Determine the [x, y] coordinate at the center of the cell enclosing the given text.  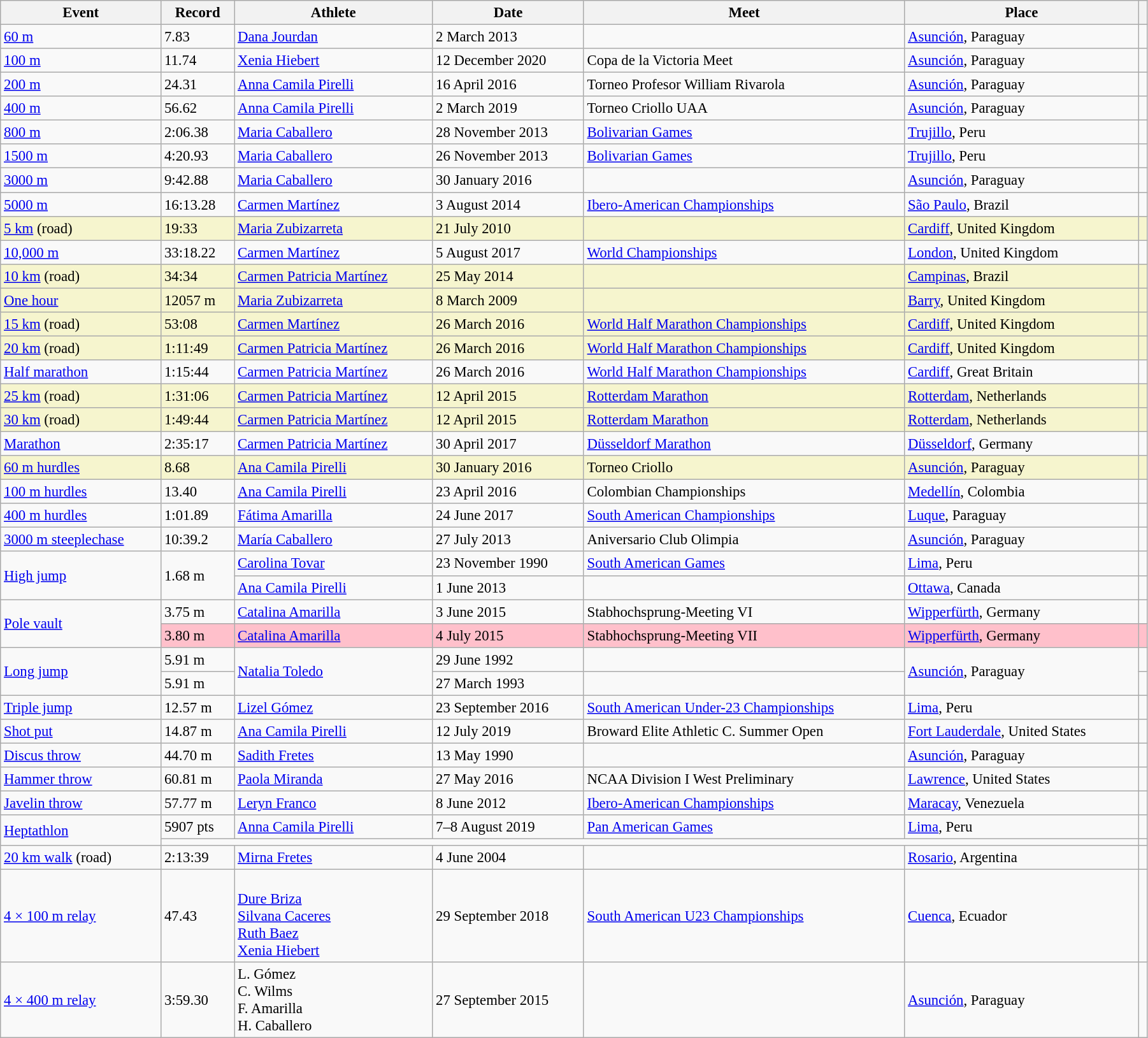
200 m [81, 85]
Luque, Paraguay [1022, 515]
28 November 2013 [508, 133]
8 June 2012 [508, 804]
Stabhochsprung-Meeting VII [744, 635]
Stabhochsprung-Meeting VI [744, 612]
8.68 [197, 468]
South American Games [744, 564]
53:08 [197, 324]
London, United Kingdom [1022, 252]
10,000 m [81, 252]
Torneo Profesor William Rivarola [744, 85]
12 December 2020 [508, 61]
56.62 [197, 108]
Copa de la Victoria Meet [744, 61]
27 July 2013 [508, 540]
19:33 [197, 228]
12057 m [197, 300]
5907 pts [197, 827]
2 March 2013 [508, 37]
29 June 1992 [508, 660]
100 m hurdles [81, 492]
12.57 m [197, 707]
Shot put [81, 732]
Natalia Toledo [334, 672]
NCAA Division I West Preliminary [744, 779]
2:35:17 [197, 444]
23 September 2016 [508, 707]
13.40 [197, 492]
5000 m [81, 205]
Meet [744, 13]
Fort Lauderdale, United States [1022, 732]
800 m [81, 133]
26 November 2013 [508, 156]
10:39.2 [197, 540]
4:20.93 [197, 156]
Cardiff, Great Britain [1022, 372]
1:15:44 [197, 372]
Hammer throw [81, 779]
1500 m [81, 156]
20 km walk (road) [81, 858]
São Paulo, Brazil [1022, 205]
23 April 2016 [508, 492]
1 June 2013 [508, 587]
One hour [81, 300]
Campinas, Brazil [1022, 276]
2:06.38 [197, 133]
34:34 [197, 276]
Dure BrizaSilvana CaceresRuth BaezXenia Hiebert [334, 916]
Barry, United Kingdom [1022, 300]
Fátima Amarilla [334, 515]
Lizel Gómez [334, 707]
Carolina Tovar [334, 564]
Sadith Fretes [334, 755]
400 m hurdles [81, 515]
13 May 1990 [508, 755]
1:11:49 [197, 348]
High jump [81, 576]
8 March 2009 [508, 300]
9:42.88 [197, 180]
South American U23 Championships [744, 916]
20 km (road) [81, 348]
Broward Elite Athletic C. Summer Open [744, 732]
2:13:39 [197, 858]
15 km (road) [81, 324]
30 km (road) [81, 420]
Düsseldorf, Germany [1022, 444]
Half marathon [81, 372]
Leryn Franco [334, 804]
60 m [81, 37]
Torneo Criollo UAA [744, 108]
Xenia Hiebert [334, 61]
3:59.30 [197, 1000]
24.31 [197, 85]
25 km (road) [81, 396]
47.43 [197, 916]
5 km (road) [81, 228]
4 July 2015 [508, 635]
16:13.28 [197, 205]
1.68 m [197, 576]
11.74 [197, 61]
María Caballero [334, 540]
Javelin throw [81, 804]
4 × 100 m relay [81, 916]
3 June 2015 [508, 612]
Düsseldorf Marathon [744, 444]
Maracay, Venezuela [1022, 804]
44.70 m [197, 755]
7–8 August 2019 [508, 827]
2 March 2019 [508, 108]
16 April 2016 [508, 85]
Cuenca, Ecuador [1022, 916]
Heptathlon [81, 830]
27 March 1993 [508, 684]
33:18.22 [197, 252]
10 km (road) [81, 276]
3.80 m [197, 635]
3000 m [81, 180]
Lawrence, United States [1022, 779]
World Championships [744, 252]
23 November 1990 [508, 564]
30 April 2017 [508, 444]
Record [197, 13]
57.77 m [197, 804]
South American Championships [744, 515]
Aniversario Club Olimpia [744, 540]
Rosario, Argentina [1022, 858]
Athlete [334, 13]
60 m hurdles [81, 468]
29 September 2018 [508, 916]
24 June 2017 [508, 515]
Discus throw [81, 755]
Dana Jourdan [334, 37]
Pole vault [81, 623]
25 May 2014 [508, 276]
3.75 m [197, 612]
21 July 2010 [508, 228]
Torneo Criollo [744, 468]
27 September 2015 [508, 1000]
Event [81, 13]
60.81 m [197, 779]
Ottawa, Canada [1022, 587]
100 m [81, 61]
14.87 m [197, 732]
Marathon [81, 444]
Triple jump [81, 707]
Pan American Games [744, 827]
Colombian Championships [744, 492]
Medellín, Colombia [1022, 492]
1:31:06 [197, 396]
South American Under-23 Championships [744, 707]
3000 m steeplechase [81, 540]
27 May 2016 [508, 779]
7.83 [197, 37]
3 August 2014 [508, 205]
Date [508, 13]
Paola Miranda [334, 779]
Place [1022, 13]
Long jump [81, 672]
4 June 2004 [508, 858]
Mirna Fretes [334, 858]
4 × 400 m relay [81, 1000]
12 July 2019 [508, 732]
1:01.89 [197, 515]
1:49:44 [197, 420]
400 m [81, 108]
L. GómezC. WilmsF. AmarillaH. Caballero [334, 1000]
5 August 2017 [508, 252]
